For the text-containing cell, return its midpoint in [x, y] coordinate format. 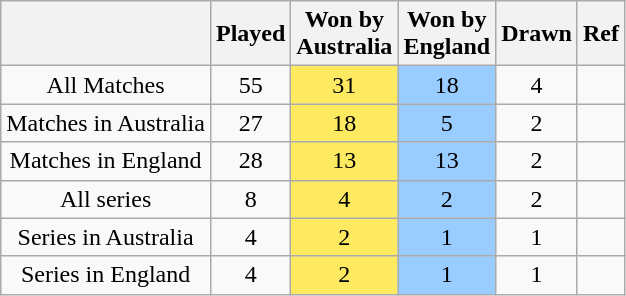
8 [250, 199]
28 [250, 161]
Matches in England [106, 161]
5 [447, 123]
27 [250, 123]
Series in England [106, 275]
31 [344, 85]
Won byEngland [447, 34]
All Matches [106, 85]
Matches in Australia [106, 123]
All series [106, 199]
55 [250, 85]
Series in Australia [106, 237]
Played [250, 34]
Won byAustralia [344, 34]
Ref [600, 34]
Drawn [537, 34]
